From the cell containing the given text, extract its center point as (X, Y) coordinate. 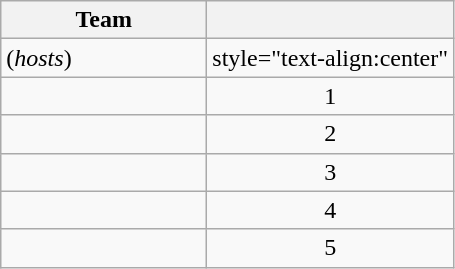
4 (330, 210)
3 (330, 172)
style="text-align:center" (330, 58)
1 (330, 96)
Team (104, 20)
2 (330, 134)
5 (330, 248)
(hosts) (104, 58)
